Scan for the cell matching the given text and deliver its (x, y) coordinate at center. 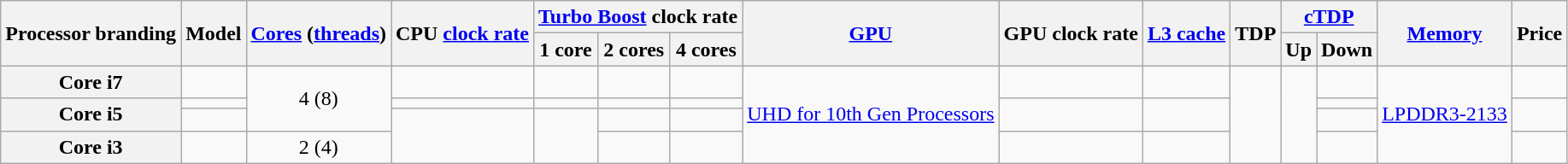
Core i3 (91, 147)
GPU (871, 33)
Up (1299, 50)
LPDDR3-2133 (1445, 114)
2 cores (634, 50)
4 (8) (319, 98)
Price (1539, 33)
cTDP (1330, 17)
Memory (1445, 33)
Model (214, 33)
TDP (1256, 33)
1 core (566, 50)
Core i5 (91, 114)
Cores (threads) (319, 33)
4 cores (706, 50)
CPU clock rate (463, 33)
Turbo Boost clock rate (638, 17)
Core i7 (91, 82)
L3 cache (1186, 33)
Down (1347, 50)
2 (4) (319, 147)
UHD for 10th Gen Processors (871, 114)
Processor branding (91, 33)
GPU clock rate (1071, 33)
